Identify which cell holds the provided text, then report its (x, y) central coordinate. 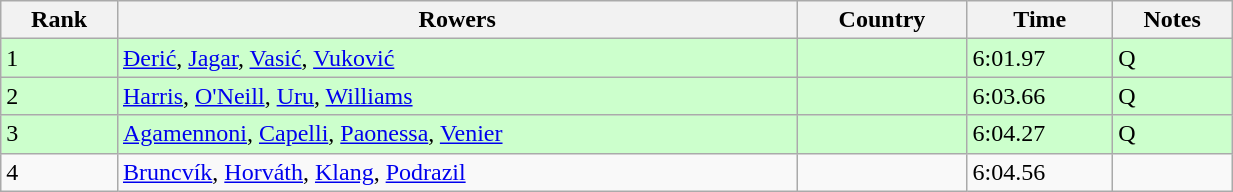
Rank (60, 20)
Country (882, 20)
Đerić, Jagar, Vasić, Vuković (456, 58)
6:03.66 (1040, 96)
Notes (1172, 20)
6:01.97 (1040, 58)
Harris, O'Neill, Uru, Williams (456, 96)
2 (60, 96)
4 (60, 172)
6:04.27 (1040, 134)
6:04.56 (1040, 172)
1 (60, 58)
3 (60, 134)
Rowers (456, 20)
Time (1040, 20)
Bruncvík, Horváth, Klang, Podrazil (456, 172)
Agamennoni, Capelli, Paonessa, Venier (456, 134)
